Provide the (x, y) coordinate of the cell's center where the given text is located.  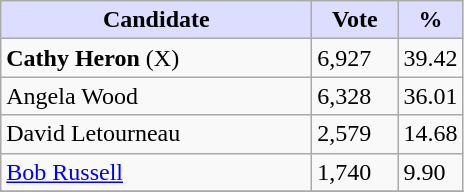
6,328 (355, 96)
1,740 (355, 172)
Vote (355, 20)
Bob Russell (156, 172)
14.68 (430, 134)
36.01 (430, 96)
Angela Wood (156, 96)
% (430, 20)
Cathy Heron (X) (156, 58)
6,927 (355, 58)
David Letourneau (156, 134)
2,579 (355, 134)
9.90 (430, 172)
Candidate (156, 20)
39.42 (430, 58)
